Search for the cell housing the specified text and yield its [x, y] center coordinate. 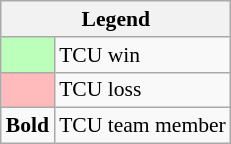
Bold [28, 126]
TCU win [142, 55]
TCU loss [142, 90]
Legend [116, 19]
TCU team member [142, 126]
